Search for the cell housing the specified text and yield its (X, Y) center coordinate. 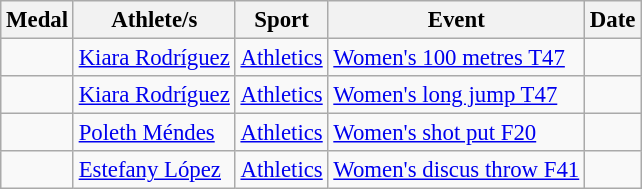
Women's long jump T47 (456, 95)
Women's 100 metres T47 (456, 58)
Athlete/s (154, 20)
Poleth Méndes (154, 133)
Sport (282, 20)
Medal (38, 20)
Women's shot put F20 (456, 133)
Event (456, 20)
Estefany López (154, 170)
Date (613, 20)
Women's discus throw F41 (456, 170)
